Identify which cell holds the provided text, then report its [X, Y] central coordinate. 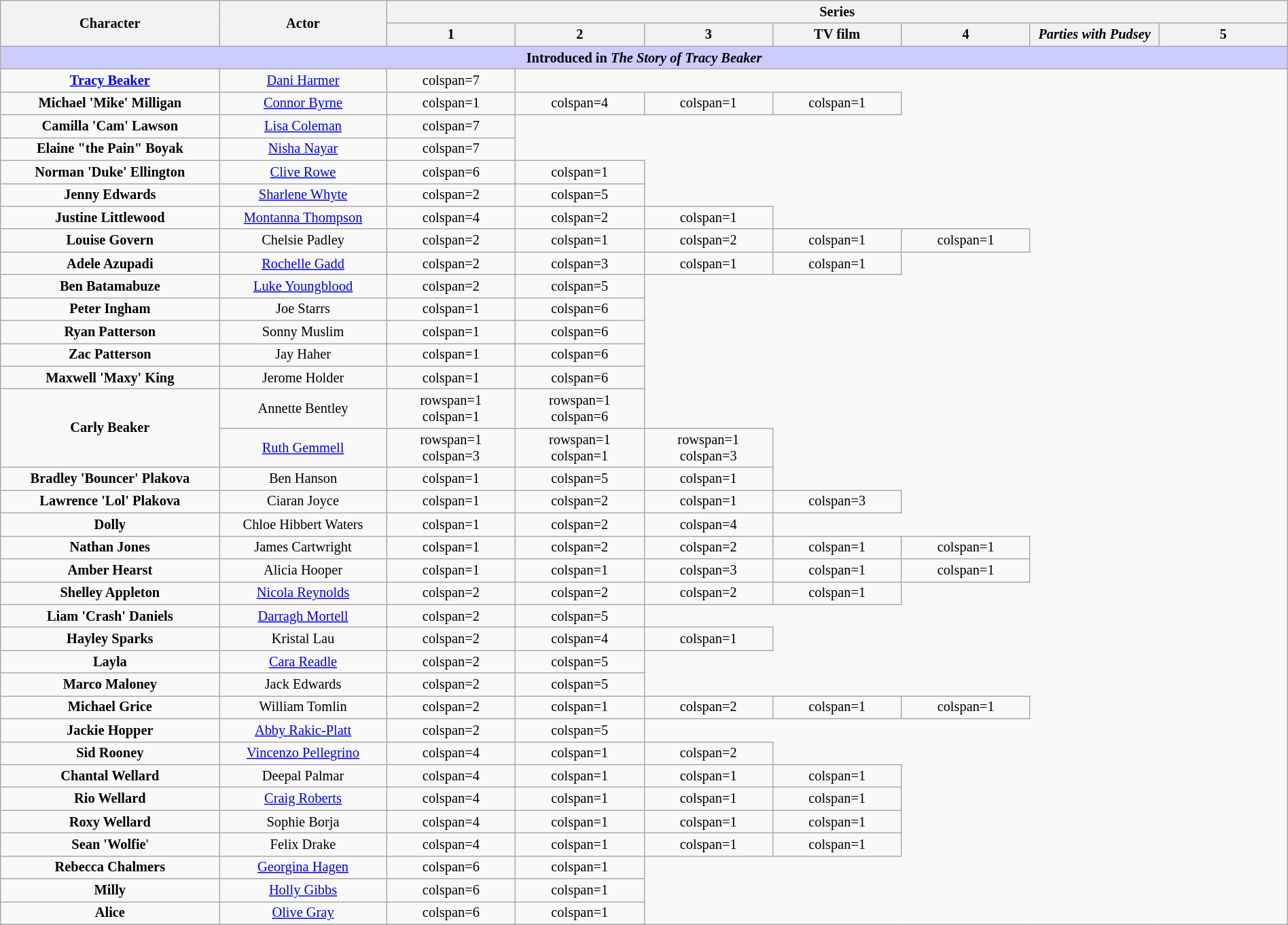
Darragh Mortell [303, 616]
1 [451, 35]
Parties with Pudsey [1094, 35]
Jack Edwards [303, 685]
Norman 'Duke' Ellington [110, 172]
Milly [110, 890]
Jay Haher [303, 355]
4 [966, 35]
Nicola Reynolds [303, 593]
Liam 'Crash' Daniels [110, 616]
Introduced in The Story of Tracy Beaker [644, 58]
Jackie Hopper [110, 730]
Nathan Jones [110, 547]
Connor Byrne [303, 103]
Louise Govern [110, 240]
Actor [303, 23]
Layla [110, 661]
Sharlene Whyte [303, 195]
James Cartwright [303, 547]
5 [1223, 35]
Ryan Patterson [110, 332]
Lawrence 'Lol' Plakova [110, 501]
Sonny Muslim [303, 332]
Carly Beaker [110, 428]
Holly Gibbs [303, 890]
William Tomlin [303, 707]
Ben Hanson [303, 479]
Sid Rooney [110, 753]
Chloe Hibbert Waters [303, 524]
Tracy Beaker [110, 80]
Camilla 'Cam' Lawson [110, 126]
Luke Youngblood [303, 286]
Cara Readle [303, 661]
Nisha Nayar [303, 149]
Roxy Wellard [110, 822]
Rio Wellard [110, 799]
Georgina Hagen [303, 867]
Rebecca Chalmers [110, 867]
Zac Patterson [110, 355]
Joe Starrs [303, 309]
Olive Gray [303, 913]
Chelsie Padley [303, 240]
3 [708, 35]
Ben Batamabuze [110, 286]
Sophie Borja [303, 822]
Alice [110, 913]
Dani Harmer [303, 80]
Lisa Coleman [303, 126]
Rochelle Gadd [303, 264]
Justine Littlewood [110, 217]
Bradley 'Bouncer' Plakova [110, 479]
Maxwell 'Maxy' King [110, 378]
Michael 'Mike' Milligan [110, 103]
Kristal Lau [303, 638]
Jerome Holder [303, 378]
Michael Grice [110, 707]
Alicia Hooper [303, 570]
Vincenzo Pellegrino [303, 753]
rowspan=1 colspan=6 [580, 408]
Adele Azupadi [110, 264]
Marco Maloney [110, 685]
Ruth Gemmell [303, 448]
Annette Bentley [303, 408]
Peter Ingham [110, 309]
TV film [837, 35]
Ciaran Joyce [303, 501]
Deepal Palmar [303, 776]
Series [837, 12]
Hayley Sparks [110, 638]
Chantal Wellard [110, 776]
Clive Rowe [303, 172]
Craig Roberts [303, 799]
Sean 'Wolfie' [110, 844]
Abby Rakic-Platt [303, 730]
Amber Hearst [110, 570]
Elaine "the Pain" Boyak [110, 149]
Character [110, 23]
Felix Drake [303, 844]
Dolly [110, 524]
Jenny Edwards [110, 195]
Montanna Thompson [303, 217]
Shelley Appleton [110, 593]
2 [580, 35]
